Pinpoint the cell where the given text exists, returning its [x, y] midpoint coordinate. 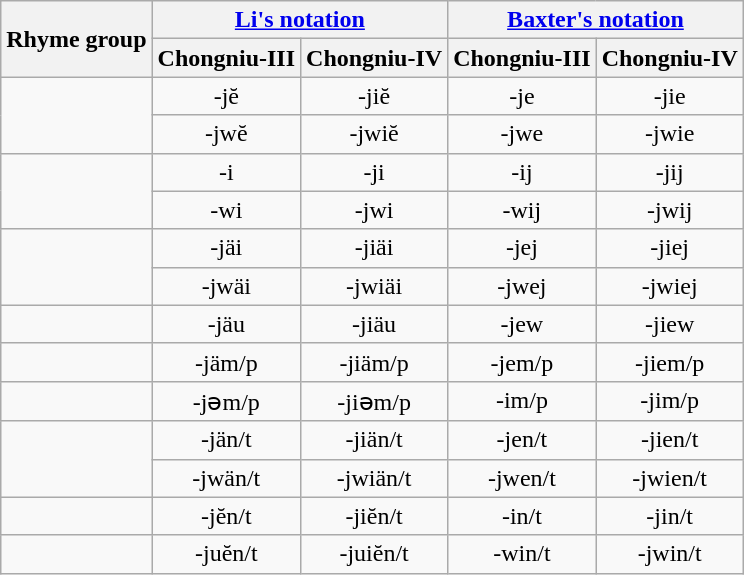
-jiäm/p [374, 362]
-jäm/p [226, 362]
-jiäu [374, 324]
-jäi [226, 248]
Li's notation [300, 20]
-ji [374, 172]
-in/t [522, 516]
-wij [522, 210]
-jwiej [670, 286]
-jĕn/t [226, 516]
-jiĕ [374, 96]
-jiej [670, 248]
-jwie [670, 134]
-jəm/p [226, 401]
-jiäi [374, 248]
-jwĕ [226, 134]
-jiĕn/t [374, 516]
-jwin/t [670, 554]
-jej [522, 248]
-jiän/t [374, 440]
-jwen/t [522, 478]
-im/p [522, 401]
-jän/t [226, 440]
-jwän/t [226, 478]
-jiem/p [670, 362]
-jie [670, 96]
-jij [670, 172]
-win/t [522, 554]
-jwe [522, 134]
-jwi [374, 210]
-jen/t [522, 440]
-jwiäi [374, 286]
-jwej [522, 286]
-juiĕn/t [374, 554]
-jem/p [522, 362]
-jiəm/p [374, 401]
-ij [522, 172]
-i [226, 172]
Baxter's notation [596, 20]
-jwiĕ [374, 134]
-jin/t [670, 516]
Rhyme group [76, 39]
-jwiän/t [374, 478]
-jien/t [670, 440]
-je [522, 96]
-jwäi [226, 286]
-jĕ [226, 96]
-jwien/t [670, 478]
-jim/p [670, 401]
-jäu [226, 324]
-juĕn/t [226, 554]
-jwij [670, 210]
-jiew [670, 324]
-jew [522, 324]
-wi [226, 210]
